Pinpoint the cell where the given text exists, returning its [X, Y] midpoint coordinate. 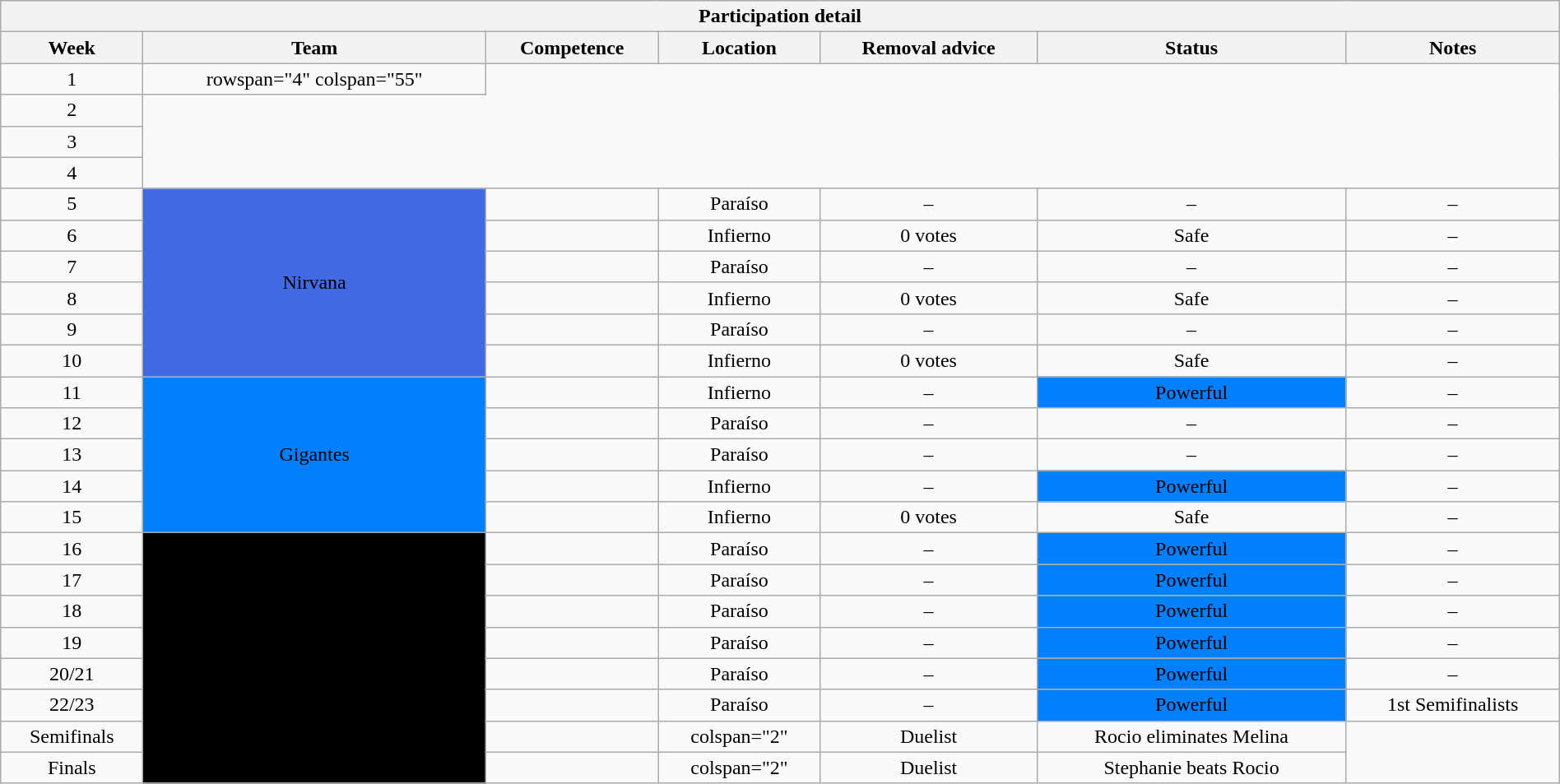
Team [314, 48]
12 [72, 424]
5 [72, 204]
2 [72, 110]
Rocio eliminates Melina [1191, 736]
6 [72, 235]
1 [72, 79]
7 [72, 267]
4 [72, 173]
3 [72, 141]
9 [72, 329]
Competence [571, 48]
1st Semifinalists [1453, 705]
rowspan="4" colspan="55" [314, 79]
16 [72, 549]
Week [72, 48]
13 [72, 455]
Participation detail [780, 16]
Status [1191, 48]
10 [72, 360]
Location [739, 48]
11 [72, 392]
Notes [1453, 48]
Removal advice [928, 48]
Stephanie beats Rocio [1191, 768]
15 [72, 517]
18 [72, 611]
Gigantes [314, 455]
Finals [72, 768]
20/21 [72, 674]
17 [72, 580]
Semifinals [72, 736]
19 [72, 643]
Nirvana [314, 282]
8 [72, 298]
22/23 [72, 705]
14 [72, 486]
